Extract the (X, Y) coordinate from the center of the cell holding the provided text.  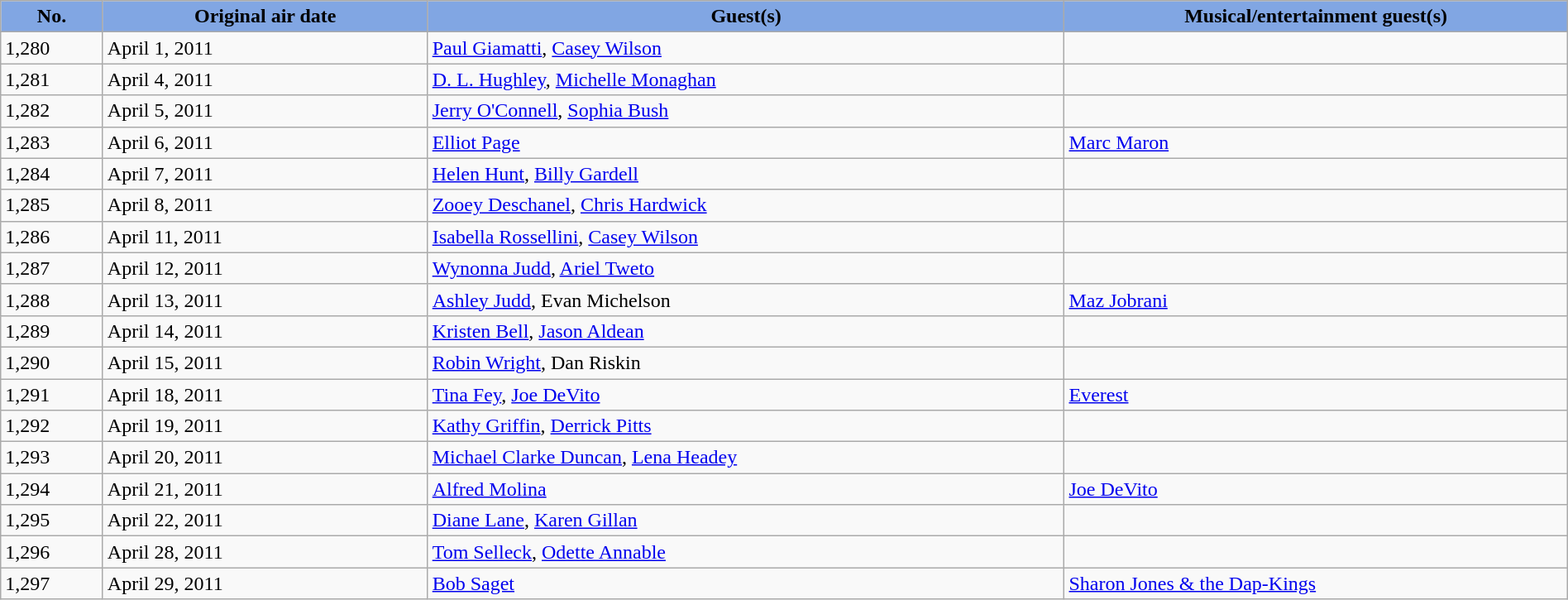
April 18, 2011 (265, 395)
1,291 (52, 395)
1,284 (52, 174)
Elliot Page (746, 142)
April 5, 2011 (265, 111)
April 11, 2011 (265, 237)
April 12, 2011 (265, 268)
Ashley Judd, Evan Michelson (746, 300)
Diane Lane, Karen Gillan (746, 521)
1,285 (52, 205)
1,288 (52, 300)
Tom Selleck, Odette Annable (746, 552)
Alfred Molina (746, 489)
Isabella Rossellini, Casey Wilson (746, 237)
Helen Hunt, Billy Gardell (746, 174)
Maz Jobrani (1316, 300)
1,297 (52, 583)
1,282 (52, 111)
Kristen Bell, Jason Aldean (746, 331)
Robin Wright, Dan Riskin (746, 362)
Wynonna Judd, Ariel Tweto (746, 268)
Joe DeVito (1316, 489)
1,286 (52, 237)
Musical/entertainment guest(s) (1316, 17)
Tina Fey, Joe DeVito (746, 395)
Original air date (265, 17)
Paul Giamatti, Casey Wilson (746, 48)
1,287 (52, 268)
1,296 (52, 552)
1,292 (52, 426)
1,294 (52, 489)
Sharon Jones & the Dap-Kings (1316, 583)
April 15, 2011 (265, 362)
1,283 (52, 142)
Kathy Griffin, Derrick Pitts (746, 426)
1,280 (52, 48)
1,293 (52, 458)
Jerry O'Connell, Sophia Bush (746, 111)
April 6, 2011 (265, 142)
April 4, 2011 (265, 79)
1,281 (52, 79)
1,295 (52, 521)
Marc Maron (1316, 142)
April 1, 2011 (265, 48)
April 29, 2011 (265, 583)
D. L. Hughley, Michelle Monaghan (746, 79)
April 13, 2011 (265, 300)
Guest(s) (746, 17)
Michael Clarke Duncan, Lena Headey (746, 458)
April 22, 2011 (265, 521)
1,289 (52, 331)
Everest (1316, 395)
April 14, 2011 (265, 331)
April 19, 2011 (265, 426)
April 28, 2011 (265, 552)
April 8, 2011 (265, 205)
Zooey Deschanel, Chris Hardwick (746, 205)
April 20, 2011 (265, 458)
1,290 (52, 362)
April 21, 2011 (265, 489)
No. (52, 17)
April 7, 2011 (265, 174)
Bob Saget (746, 583)
